Locate the cell with the specified text and output its [x, y] center coordinate. 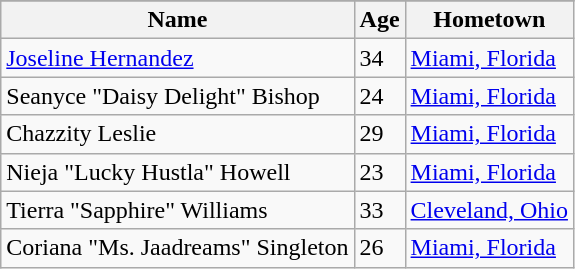
Coriana "Ms. Jaadreams" Singleton [178, 248]
Tierra "Sapphire" Williams [178, 210]
26 [380, 248]
Chazzity Leslie [178, 134]
34 [380, 58]
33 [380, 210]
24 [380, 96]
Age [380, 20]
Cleveland, Ohio [489, 210]
23 [380, 172]
Joseline Hernandez [178, 58]
29 [380, 134]
Hometown [489, 20]
Name [178, 20]
Nieja "Lucky Hustla" Howell [178, 172]
Seanyce "Daisy Delight" Bishop [178, 96]
